Locate the cell with the specified text and output its [X, Y] center coordinate. 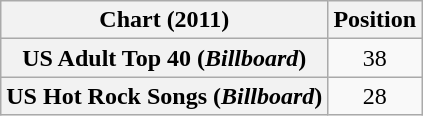
Position [375, 20]
US Hot Rock Songs (Billboard) [164, 96]
28 [375, 96]
US Adult Top 40 (Billboard) [164, 58]
38 [375, 58]
Chart (2011) [164, 20]
